Find where the given text appears and provide that cell's center as [x, y] coordinate. 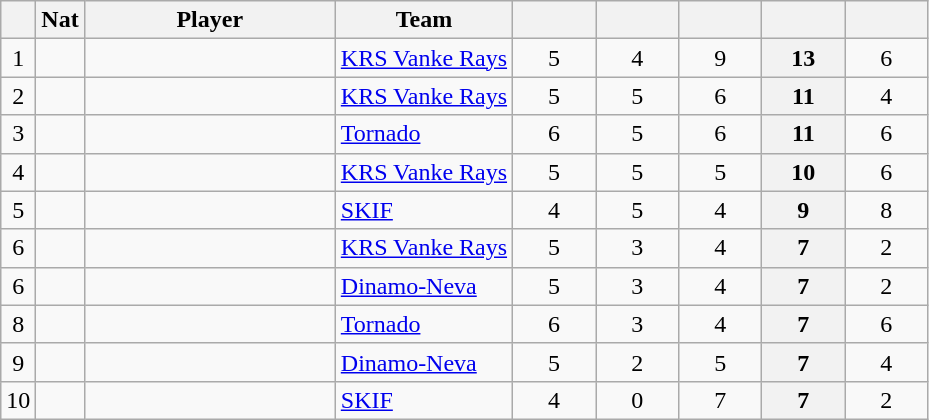
Team [424, 20]
Nat [60, 20]
0 [638, 400]
13 [804, 58]
Player [210, 20]
1 [18, 58]
